From the cell containing the given text, extract its center point as [x, y] coordinate. 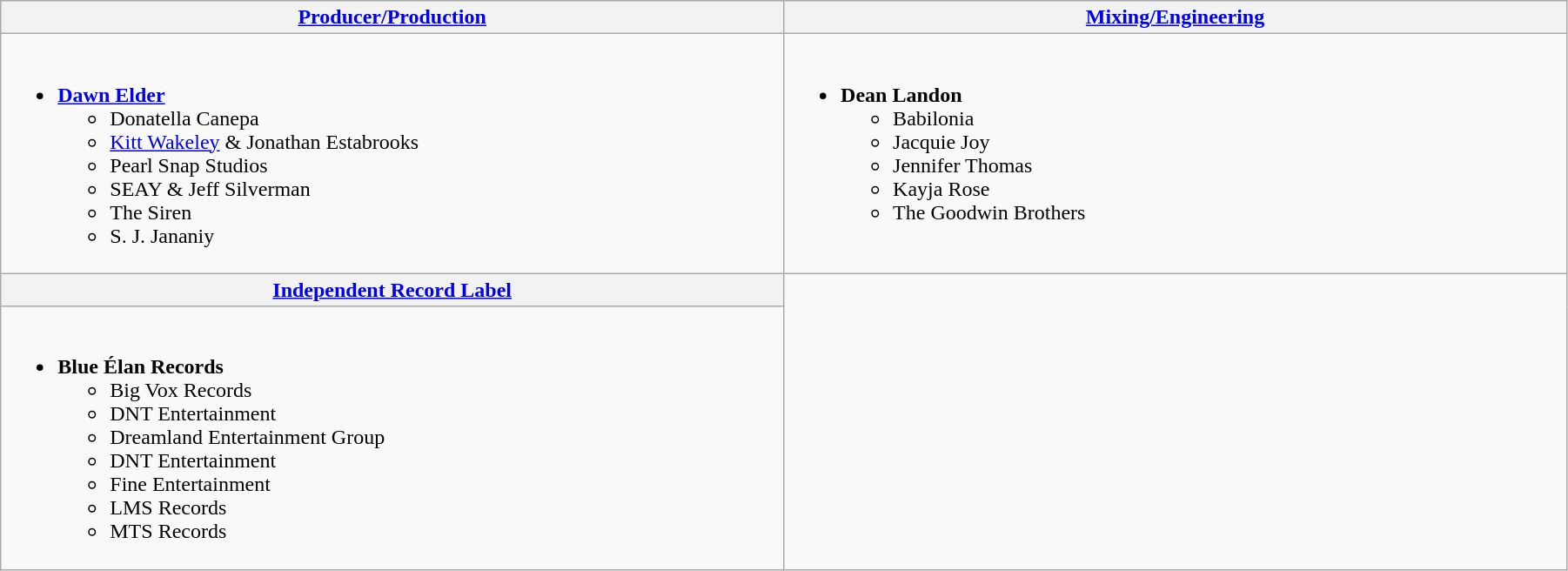
Independent Record Label [392, 290]
Producer/Production [392, 17]
Blue Élan RecordsBig Vox RecordsDNT EntertainmentDreamland Entertainment GroupDNT EntertainmentFine EntertainmentLMS RecordsMTS Records [392, 438]
Mixing/Engineering [1176, 17]
Dawn ElderDonatella CanepaKitt Wakeley & Jonathan EstabrooksPearl Snap StudiosSEAY & Jeff SilvermanThe SirenS. J. Jananiy [392, 153]
Dean LandonBabiloniaJacquie JoyJennifer ThomasKayja RoseThe Goodwin Brothers [1176, 153]
